Find where the given text appears and provide that cell's center as [X, Y] coordinate. 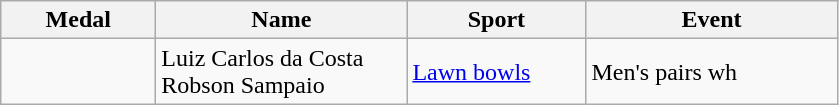
Event [712, 20]
Lawn bowls [496, 72]
Men's pairs wh [712, 72]
Name [282, 20]
Sport [496, 20]
Medal [78, 20]
Luiz Carlos da Costa Robson Sampaio [282, 72]
